Return (x, y) of the center of cell containing provided text 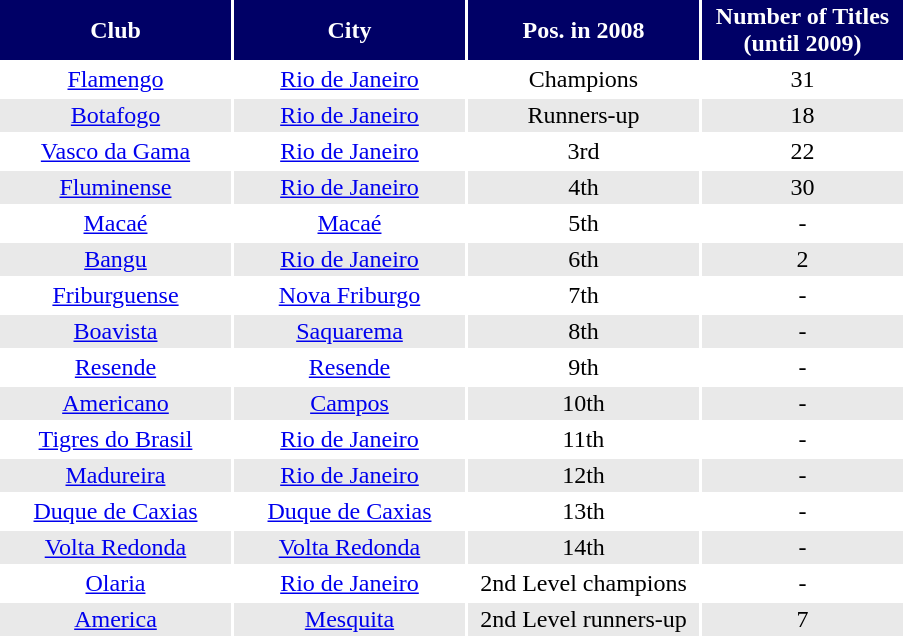
Pos. in 2008 (584, 30)
30 (802, 188)
9th (584, 368)
2nd Level runners-up (584, 620)
Runners-up (584, 116)
Number of Titles (until 2009) (802, 30)
12th (584, 476)
Friburguense (116, 296)
13th (584, 512)
8th (584, 332)
14th (584, 548)
18 (802, 116)
2 (802, 260)
Madureira (116, 476)
Champions (584, 80)
31 (802, 80)
Saquarema (350, 332)
Olaria (116, 584)
7 (802, 620)
Tigres do Brasil (116, 440)
6th (584, 260)
Campos (350, 404)
22 (802, 152)
Club (116, 30)
11th (584, 440)
7th (584, 296)
Americano (116, 404)
Botafogo (116, 116)
Vasco da Gama (116, 152)
4th (584, 188)
3rd (584, 152)
10th (584, 404)
City (350, 30)
Boavista (116, 332)
2nd Level champions (584, 584)
Nova Friburgo (350, 296)
Mesquita (350, 620)
Fluminense (116, 188)
America (116, 620)
Bangu (116, 260)
5th (584, 224)
Flamengo (116, 80)
